Find where the given text appears and provide that cell's center as [x, y] coordinate. 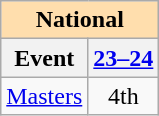
National [80, 20]
Event [44, 58]
Masters [44, 96]
4th [124, 96]
23–24 [124, 58]
